Locate the cell with the specified text and output its (X, Y) center coordinate. 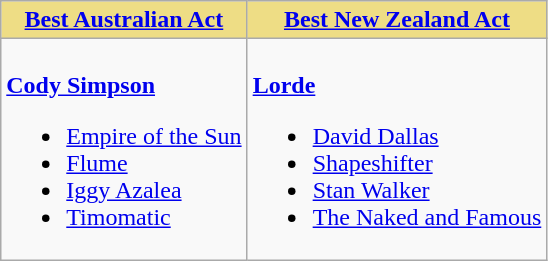
Best New Zealand Act (397, 20)
Cody SimpsonEmpire of the SunFlumeIggy AzaleaTimomatic (124, 150)
Best Australian Act (124, 20)
LordeDavid DallasShapeshifterStan WalkerThe Naked and Famous (397, 150)
